Find where the given text appears and provide that cell's center as (x, y) coordinate. 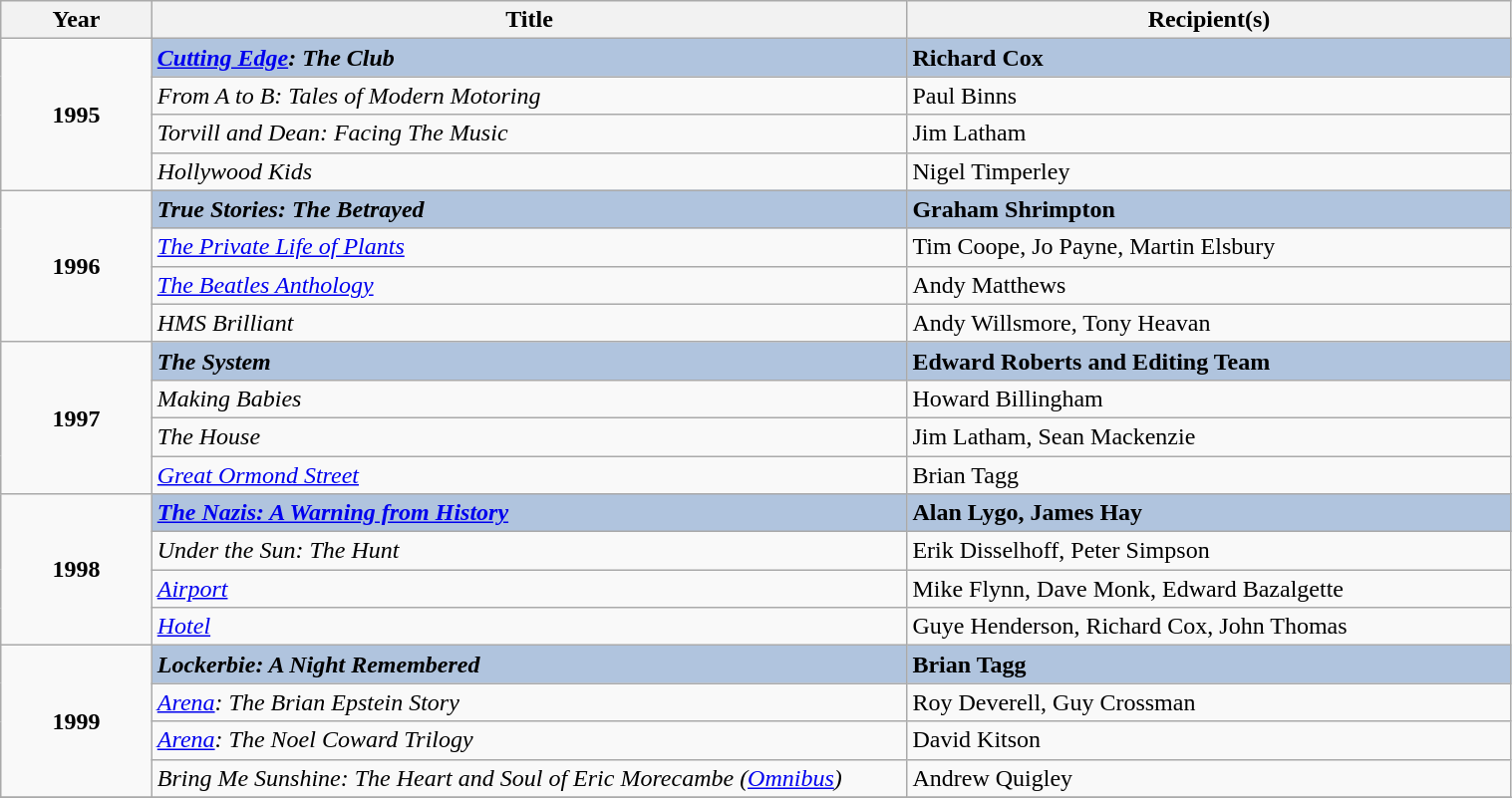
David Kitson (1209, 740)
True Stories: The Betrayed (529, 209)
Graham Shrimpton (1209, 209)
Andy Willsmore, Tony Heavan (1209, 323)
1997 (77, 417)
From A to B: Tales of Modern Motoring (529, 96)
Great Ormond Street (529, 475)
1998 (77, 570)
The System (529, 361)
Jim Latham, Sean Mackenzie (1209, 436)
1999 (77, 721)
Guye Henderson, Richard Cox, John Thomas (1209, 627)
Torvill and Dean: Facing The Music (529, 133)
HMS Brilliant (529, 323)
Recipient(s) (1209, 20)
Bring Me Sunshine: The Heart and Soul of Eric Morecambe (Omnibus) (529, 778)
Paul Binns (1209, 96)
Erik Disselhoff, Peter Simpson (1209, 551)
Hollywood Kids (529, 171)
1996 (77, 266)
Edward Roberts and Editing Team (1209, 361)
Under the Sun: The Hunt (529, 551)
Lockerbie: A Night Remembered (529, 665)
Title (529, 20)
Roy Deverell, Guy Crossman (1209, 702)
Tim Coope, Jo Payne, Martin Elsbury (1209, 247)
Mike Flynn, Dave Monk, Edward Bazalgette (1209, 589)
Andy Matthews (1209, 285)
Nigel Timperley (1209, 171)
The Private Life of Plants (529, 247)
Airport (529, 589)
Arena: The Brian Epstein Story (529, 702)
1995 (77, 115)
Making Babies (529, 399)
Howard Billingham (1209, 399)
Andrew Quigley (1209, 778)
Hotel (529, 627)
Richard Cox (1209, 58)
The Nazis: A Warning from History (529, 513)
Cutting Edge: The Club (529, 58)
Year (77, 20)
Alan Lygo, James Hay (1209, 513)
Jim Latham (1209, 133)
The House (529, 436)
The Beatles Anthology (529, 285)
Arena: The Noel Coward Trilogy (529, 740)
